Capture the cell that displays the provided text and extract its (X, Y) central coordinate. 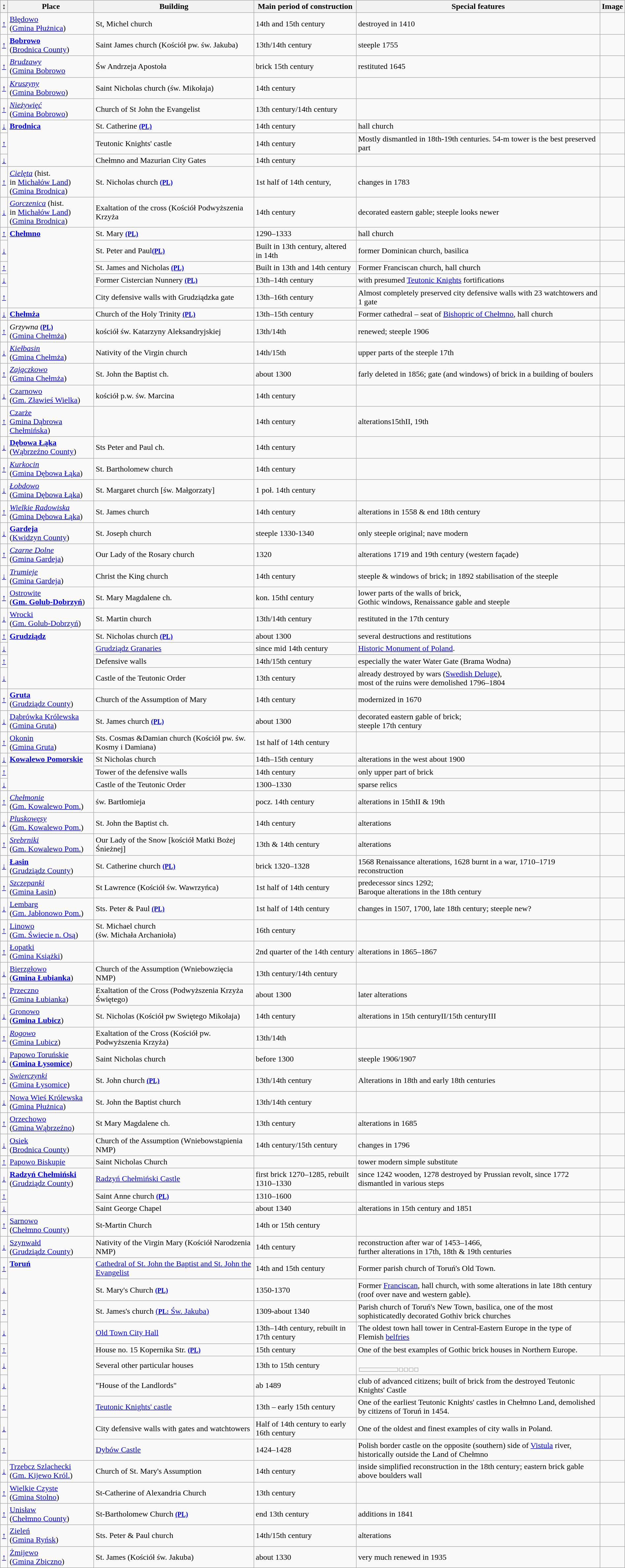
1 poł. 14th century (305, 490)
Wielkie Czyste(Gmina Stolno) (51, 1492)
especially the water Water Gate (Brama Wodna) (478, 661)
St. Mary (PL) (174, 233)
CzarżeGmina Dąbrowa Chełmińska) (51, 421)
St Mary Magdalene ch. (174, 1123)
Św Andrzeja Apostoła (174, 67)
Przeczno(Gmina Łubianka) (51, 995)
brick 1320–1328 (305, 866)
1424–1428 (305, 1450)
Kruszyny(Gmina Bobrowo) (51, 88)
Srebrniki(Gm. Kowalewo Pom.) (51, 844)
Gardeja(Kwidzyn County) (51, 533)
alterations in 15th centuryII/15th centuryIII (478, 1016)
1300–1330 (305, 784)
alterations15thII, 19th (478, 421)
Czarne Dolne(Gmina Gardeja) (51, 555)
steeple & windows of brick; in 1892 stabilisation of the steeple (478, 576)
St. James and Nicholas (PL) (174, 268)
alterations in 1685 (478, 1123)
St. Nicholas (Kościół pw Swiętego Mikołaja) (174, 1016)
St. John the Baptist church (174, 1102)
only upper part of brick (478, 772)
13th–15th century (305, 314)
1568 Renaissance alterations, 1628 burnt in a war, 1710–1719 reconstruction (478, 866)
St. John church (PL) (174, 1080)
City defensive walls with Grudziądzka gate (174, 297)
decorated eastern gable; steeple looks newer (478, 212)
St. Bartholomew church (174, 469)
alterations in 15thII & 19th (478, 801)
City defensive walls with gates and watchtowers (174, 1429)
One of the earliest Teutonic Knights' castles in Chełmno Land, demolished by citizens of Toruń in 1454. (478, 1407)
Radzyń Chełmiński(Grudziądz County) (51, 1191)
first brick 1270–1285, rebuilt 1310–1330 (305, 1179)
St. James church (PL) (174, 721)
Saint Anne church (PL) (174, 1196)
Brodnica (51, 143)
Okonin(Gmina Gruta) (51, 743)
St. James's church (PL: Św. Jakuba) (174, 1311)
Kurkocin(Gmina Dębowa Łąka) (51, 469)
Sts. Peter & Paul (PL) (174, 909)
Cielęta (hist.in Michałów Land)(Gmina Brodnica) (51, 182)
14th or 15th century (305, 1225)
Rogowo(Gmina Lubicz) (51, 1037)
decorated eastern gable of brick;steeple 17th century (478, 721)
St-Catherine of Alexandria Church (174, 1492)
Zajączkowo(Gmina Chełmża) (51, 374)
Orzechowo(Gmina Wąbrzeźno) (51, 1123)
brick 15th century (305, 67)
Łasin(Grudziądz County) (51, 866)
Our Lady of the Rosary church (174, 555)
Built in 13th and 14th century (305, 268)
kościół św. Katarzyny Aleksandryjskiej (174, 331)
Mostly dismantled in 18th-19th centuries. 54-m tower is the best preserved part (478, 143)
Nieżywięć(Gmina Bobrowo) (51, 109)
restituted 1645 (478, 67)
Christ the King church (174, 576)
House no. 15 Kopernika Str. (PL) (174, 1350)
end 13th century (305, 1514)
13th – early 15th century (305, 1407)
13th to 15th century (305, 1365)
since 1242 wooden, 1278 destroyed by Prussian revolt, since 1772 dismantled in various steps (478, 1179)
St-Martin Church (174, 1225)
Saint Nicholas church (174, 1059)
1310–1600 (305, 1196)
Exaltation of the Cross (Podwyższenia Krzyża Świętego) (174, 995)
Building (174, 7)
Polish border castle on the opposite (southern) side of Vistula river, historically outside the Land of Chełmno (478, 1450)
Linowo(Gm. Świecie n. Osą) (51, 931)
Dybów Castle (174, 1450)
Church of the Holy Trinity (PL) (174, 314)
destroyed in 1410 (478, 24)
Defensive walls (174, 661)
before 1300 (305, 1059)
Nativity of the Virgin Mary (Kościół Narodzenia NMP) (174, 1247)
Sts. Peter & Paul church (174, 1535)
St. Catherine church (PL) (174, 866)
Former cathedral – seat of Bishopric of Chełmno, hall church (478, 314)
St. Martin church (174, 619)
kon. 15thI century (305, 598)
alterations in 1865–1867 (478, 952)
Chełmonie(Gm. Kowalewo Pom.) (51, 801)
16th century (305, 931)
St. James (Kościół św. Jakuba) (174, 1557)
St. Mary Magdalene ch. (174, 598)
ab 1489 (305, 1386)
Saint George Chapel (174, 1209)
very much renewed in 1935 (478, 1557)
Saint James church (Kościół pw. św. Jakuba) (174, 45)
Main period of construction (305, 7)
Our Lady of the Snow [kościół Matki Bożej Śnieżnej] (174, 844)
Błędowo(Gmina Płużnica) (51, 24)
Church of the Assumption (Wniebowstąpienia NMP) (174, 1145)
1309-about 1340 (305, 1311)
Łobdowo(Gmina Dębowa Łąka) (51, 490)
One of the best examples of Gothic brick houses in Northern Europe. (478, 1350)
Wrocki(Gm. Golub-Dobrzyń) (51, 619)
1350-1370 (305, 1290)
Old Town City Hall (174, 1333)
Almost completely preserved city defensive walls with 23 watchtowers and 1 gate (478, 297)
farly deleted in 1856; gate (and windows) of brick in a building of boulers (478, 374)
Nativity of the Virgin church (174, 353)
13th & 14th century (305, 844)
Sarnowo(Chełmno County) (51, 1225)
alterations in 15th century and 1851 (478, 1209)
St. Peter and Paul(PL) (174, 251)
changes in 1507, 1700, late 18th century; steeple new? (478, 909)
several destructions and restitutions (478, 636)
club of advanced citizens; built of brick from the destroyed Teutonic Knights' Castle (478, 1386)
Wielkie Radowiska(Gmina Dębowa Łąka) (51, 512)
tower modern simple substitute (478, 1162)
14th century/15th century (305, 1145)
kościół p.w. św. Marcina (174, 396)
Exaltation of the cross (Kościół Podwyższenia Krzyża (174, 212)
St. Catherine (PL) (174, 126)
Grudziądz (51, 660)
about 1340 (305, 1209)
1290–1333 (305, 233)
Former Cistercian Nunnery (PL) (174, 280)
Lembarg(Gm. Jabłonowo Pom.) (51, 909)
sparse relics (478, 784)
↕ (4, 7)
14th–15th century (305, 759)
Gorczenica (hist.in Michałów Land)(Gmina Brodnica) (51, 212)
Papowo Biskupie (51, 1162)
Swierczynki(Gmina Łysomice) (51, 1080)
Dębowa Łąka(Wąbrzeźno County) (51, 447)
changes in 1796 (478, 1145)
Radzyń Chełmiński Castle (174, 1179)
pocz. 14th century (305, 801)
Historic Monument of Poland. (478, 649)
Cathedral of St. John the Baptist and St. John the Evangelist (174, 1268)
St-Bartholomew Church (PL) (174, 1514)
Saint Nicholas Church (174, 1162)
St. Michael church(św. Michała Archanioła) (174, 931)
Łopatki(Gmina Książki) (51, 952)
later alterations (478, 995)
already destroyed by wars (Swedish Deluge),most of the ruins were demolished 1796–1804 (478, 678)
inside simplified reconstruction in the 18th century; eastern brick gable above boulders wall (478, 1471)
Gruta(Grudziądz County) (51, 700)
2nd quarter of the 14th century (305, 952)
Chełmża (51, 314)
Grudziądz Granaries (174, 649)
Brudzawy(Gmina Bobrowo (51, 67)
Czarnowo(Gm. Zławieś Wielka) (51, 396)
Trzebcz Szlachecki(Gm. Kijewo Król.) (51, 1471)
14th/15th (305, 353)
Parish church of Toruń's New Town, basilica, one of the most sophisticatedly decorated Gothiv brick churches (478, 1311)
St. James church (174, 512)
13th–14th century (305, 280)
St Lawrence (Kościół św. Wawrzyńca) (174, 888)
predecessor sincs 1292;Baroque alterations in the 18th century (478, 888)
alterations in 1558 & end 18th century (478, 512)
changes in 1783 (478, 182)
Church of St. Mary's Assumption (174, 1471)
modernized in 1670 (478, 700)
Several other particular houses (174, 1365)
Former parish church of Toruń's Old Town. (478, 1268)
One of the oldest and finest examples of city walls in Poland. (478, 1429)
St. Margaret church [św. Małgorzaty] (174, 490)
Place (51, 7)
1320 (305, 555)
Dąbrówka Królewska(Gmina Gruta) (51, 721)
Tower of the defensive walls (174, 772)
additions in 1841 (478, 1514)
Chełmno and Mazurian City Gates (174, 160)
Grzywna (PL)(Gmina Chełmża) (51, 331)
St. Mary's Church (PL) (174, 1290)
Built in 13th century, altered in 14th (305, 251)
steeple 1330-1340 (305, 533)
Half of 14th century to early 16th century (305, 1429)
Saint Nicholas church (św. Mikołaja) (174, 88)
Papowo Toruńskie(Gmina Łysomice) (51, 1059)
restituted in the 17th century (478, 619)
St Nicholas church (174, 759)
Ostrowite(Gm. Golub-Dobrzyń) (51, 598)
Special features (478, 7)
Toruń (51, 1359)
Church of the Assumption (Wniebowzięcia NMP) (174, 973)
lower parts of the walls of brick,Gothic windows, Renaissance gable and steeple (478, 598)
Former Franciscan church, hall church (478, 268)
Sts. Cosmas &Damian church (Kościół pw. św. Kosmy i Damiana) (174, 743)
1st half of 14th century, (305, 182)
Żmijewo(Gmina Zbiczno) (51, 1557)
Pluskowęsy(Gm. Kowalewo Pom.) (51, 823)
Szczepanki(Gmina Łasin) (51, 888)
św. Bartłomieja (174, 801)
about 1330 (305, 1557)
Exaltation of the Cross (Kościół pw. Podwyższenia Krzyża) (174, 1037)
St. Joseph church (174, 533)
Trumieje(Gmina Gardeja) (51, 576)
reconstruction after war of 1453–1466,further alterations in 17th, 18th & 19th centuries (478, 1247)
Bierzgłowo(Gmina Łubianka) (51, 973)
"House of the Landlords" (174, 1386)
Church of the Assumption of Mary (174, 700)
Zieleń(Gmina Ryńsk) (51, 1535)
Nowa Wieś Królewska(Gmina Płużnica) (51, 1102)
steeple 1906/1907 (478, 1059)
Gronowo(Gmina Lubicz) (51, 1016)
renewed; steeple 1906 (478, 331)
Alterations in 18th and early 18th centuries (478, 1080)
since mid 14th century (305, 649)
15th century (305, 1350)
Kowalewo Pomorskie (51, 772)
Szynwałd(Grudziądz County) (51, 1247)
Image (612, 7)
steeple 1755 (478, 45)
St, Michel church (174, 24)
Bobrowo(Brodnica County) (51, 45)
upper parts of the steeple 17th (478, 353)
13th–14th century, rebuilt in 17th century (305, 1333)
The oldest town hall tower in Central-Eastern Europe in the type of Flemish belfries (478, 1333)
alterations 1719 and 19th century (western façade) (478, 555)
Former Franciscan, hall church, with some alterations in late 18th century (roof over nave and western gable). (478, 1290)
former Dominican church, basilica (478, 251)
Sts Peter and Paul ch. (174, 447)
only steeple original; nave modern (478, 533)
Unisław(Chełmno County) (51, 1514)
13th–16th century (305, 297)
Church of St John the Evangelist (174, 109)
with presumed Teutonic Knights fortifications (478, 280)
Kiełbasin(Gmina Chełmża) (51, 353)
Chełmno (51, 267)
alterations in the west about 1900 (478, 759)
Osiek(Brodnica County) (51, 1145)
